From the cell containing the given text, extract its center point as (x, y) coordinate. 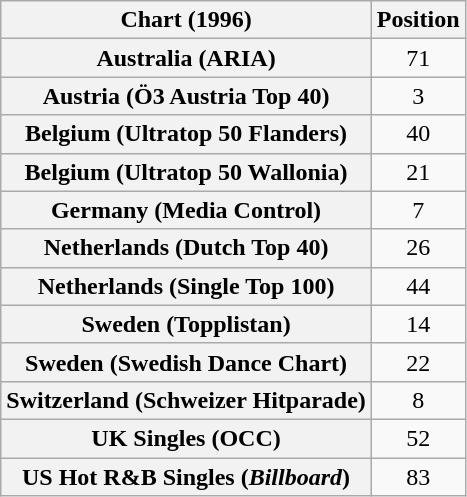
Germany (Media Control) (186, 210)
3 (418, 96)
Belgium (Ultratop 50 Wallonia) (186, 172)
40 (418, 134)
Netherlands (Single Top 100) (186, 286)
UK Singles (OCC) (186, 438)
Belgium (Ultratop 50 Flanders) (186, 134)
21 (418, 172)
22 (418, 362)
44 (418, 286)
Sweden (Swedish Dance Chart) (186, 362)
14 (418, 324)
Sweden (Topplistan) (186, 324)
83 (418, 477)
26 (418, 248)
Position (418, 20)
71 (418, 58)
8 (418, 400)
Austria (Ö3 Austria Top 40) (186, 96)
US Hot R&B Singles (Billboard) (186, 477)
Australia (ARIA) (186, 58)
Switzerland (Schweizer Hitparade) (186, 400)
Chart (1996) (186, 20)
Netherlands (Dutch Top 40) (186, 248)
52 (418, 438)
7 (418, 210)
